Locate the cell with the specified text and output its (X, Y) center coordinate. 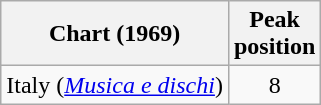
Peakposition (274, 34)
8 (274, 85)
Italy (Musica e dischi) (115, 85)
Chart (1969) (115, 34)
